Output the [X, Y] coordinate of the center of the cell containing the given text.  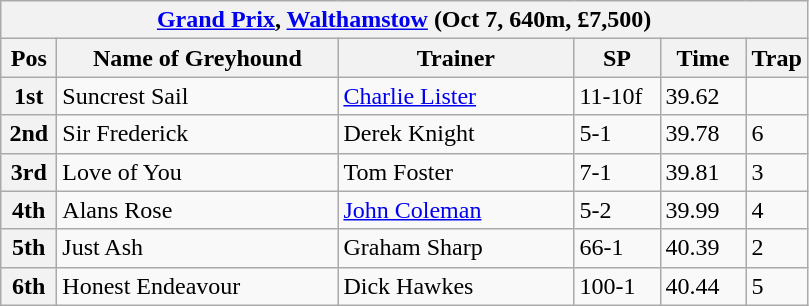
39.78 [703, 134]
40.39 [703, 248]
John Coleman [456, 210]
6 [776, 134]
Alans Rose [198, 210]
5 [776, 286]
5-1 [617, 134]
4th [29, 210]
3 [776, 172]
Graham Sharp [456, 248]
Pos [29, 58]
Charlie Lister [456, 96]
Trap [776, 58]
SP [617, 58]
Tom Foster [456, 172]
Just Ash [198, 248]
Grand Prix, Walthamstow (Oct 7, 640m, £7,500) [404, 20]
Trainer [456, 58]
1st [29, 96]
39.81 [703, 172]
2 [776, 248]
Sir Frederick [198, 134]
39.62 [703, 96]
100-1 [617, 286]
Dick Hawkes [456, 286]
Honest Endeavour [198, 286]
7-1 [617, 172]
66-1 [617, 248]
Name of Greyhound [198, 58]
40.44 [703, 286]
Love of You [198, 172]
6th [29, 286]
11-10f [617, 96]
5th [29, 248]
3rd [29, 172]
5-2 [617, 210]
2nd [29, 134]
Time [703, 58]
4 [776, 210]
Derek Knight [456, 134]
39.99 [703, 210]
Suncrest Sail [198, 96]
